Return the (x, y) coordinate for the center point of the cell that contains the specified text.  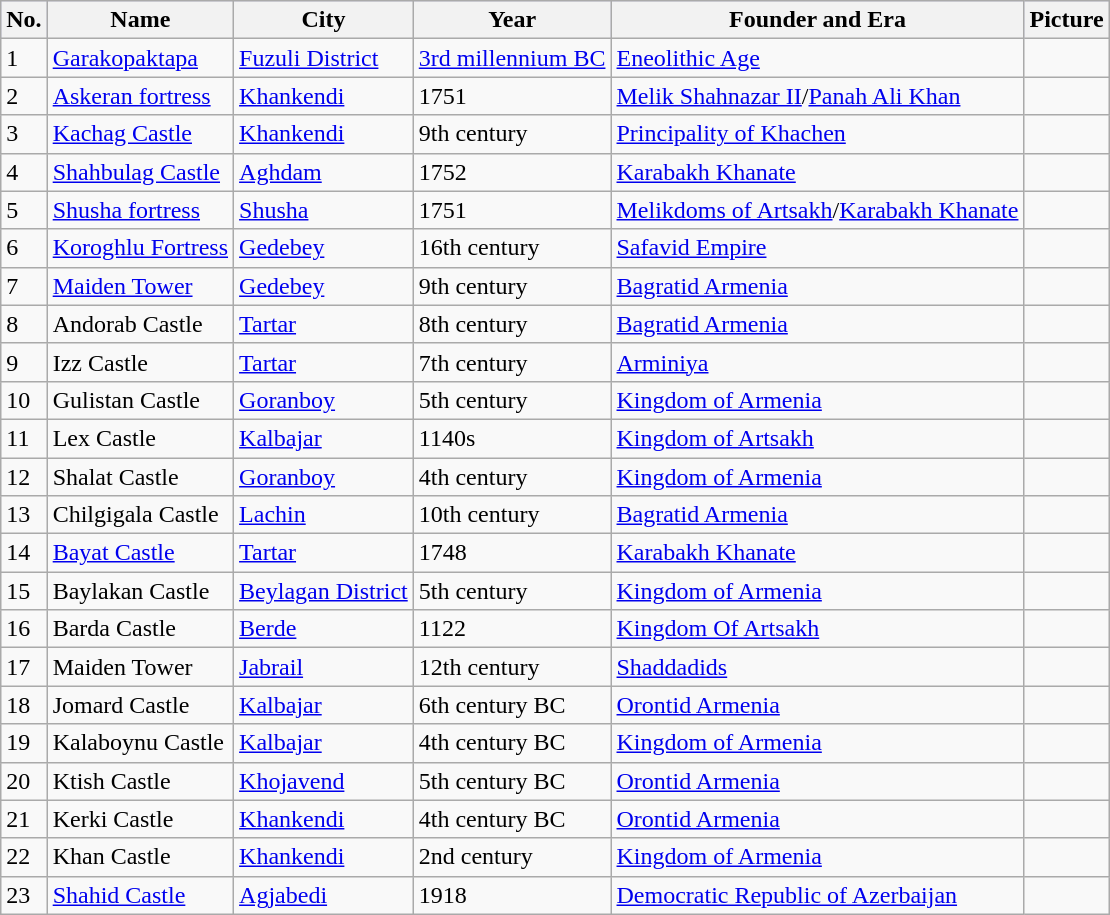
Founder and Era (818, 20)
Democratic Republic of Azerbaijan (818, 895)
Askeran fortress (140, 96)
Shalat Castle (140, 477)
Eneolithic Age (818, 58)
Lex Castle (140, 438)
3rd millennium BC (512, 58)
Shaddadids (818, 667)
Ktish Castle (140, 781)
23 (24, 895)
Kachag Castle (140, 134)
3 (24, 134)
1140s (512, 438)
Bayat Castle (140, 553)
Picture (1066, 20)
7 (24, 286)
18 (24, 705)
No. (24, 20)
8 (24, 324)
Kalaboynu Castle (140, 743)
Safavid Empire (818, 248)
Kingdom of Artsakh (818, 438)
12th century (512, 667)
Name (140, 20)
Andorab Castle (140, 324)
1 (24, 58)
10th century (512, 515)
Melikdoms of Artsakh/Karabakh Khanate (818, 210)
Berde (324, 629)
Izz Castle (140, 362)
19 (24, 743)
1748 (512, 553)
20 (24, 781)
Khan Castle (140, 857)
7th century (512, 362)
8th century (512, 324)
21 (24, 819)
1752 (512, 172)
Melik Shahnazar II/Panah Ali Khan (818, 96)
5 (24, 210)
12 (24, 477)
4th century (512, 477)
Jomard Castle (140, 705)
6th century BC (512, 705)
13 (24, 515)
Chilgigala Castle (140, 515)
15 (24, 591)
Gulistan Castle (140, 400)
Jabrail (324, 667)
City (324, 20)
16 (24, 629)
Kerki Castle (140, 819)
17 (24, 667)
1918 (512, 895)
Shusha (324, 210)
Kingdom Of Artsakh (818, 629)
16th century (512, 248)
1122 (512, 629)
Baylakan Castle (140, 591)
Agjabedi (324, 895)
6 (24, 248)
2nd century (512, 857)
Beylagan District (324, 591)
Fuzuli District (324, 58)
4 (24, 172)
Khojavend (324, 781)
Lachin (324, 515)
Principality of Khachen (818, 134)
Shahbulag Castle (140, 172)
Barda Castle (140, 629)
11 (24, 438)
9 (24, 362)
Shusha fortress (140, 210)
14 (24, 553)
2 (24, 96)
Aghdam (324, 172)
Koroghlu Fortress (140, 248)
Arminiya (818, 362)
Garakopaktapa (140, 58)
5th century BC (512, 781)
Shahid Castle (140, 895)
Year (512, 20)
10 (24, 400)
22 (24, 857)
